For the text-containing cell, return its midpoint in (X, Y) coordinate format. 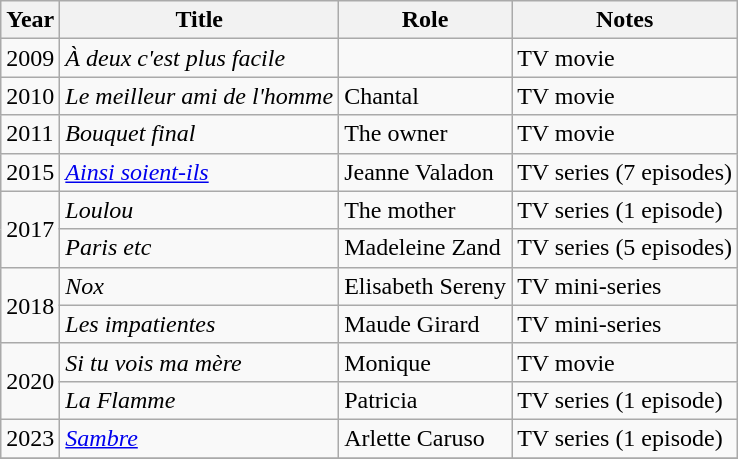
Elisabeth Sereny (426, 286)
Bouquet final (200, 134)
2023 (30, 438)
2011 (30, 134)
TV series (7 episodes) (625, 172)
Chantal (426, 96)
Si tu vois ma mère (200, 362)
The mother (426, 210)
Role (426, 20)
Patricia (426, 400)
Monique (426, 362)
Paris etc (200, 248)
2017 (30, 229)
The owner (426, 134)
Arlette Caruso (426, 438)
Title (200, 20)
Sambre (200, 438)
À deux c'est plus facile (200, 58)
Loulou (200, 210)
Ainsi soient-ils (200, 172)
2020 (30, 381)
Year (30, 20)
Madeleine Zand (426, 248)
Jeanne Valadon (426, 172)
Les impatientes (200, 324)
2018 (30, 305)
Maude Girard (426, 324)
La Flamme (200, 400)
2009 (30, 58)
2015 (30, 172)
Le meilleur ami de l'homme (200, 96)
TV series (5 episodes) (625, 248)
2010 (30, 96)
Notes (625, 20)
Nox (200, 286)
